Search for the cell housing the specified text and yield its (X, Y) center coordinate. 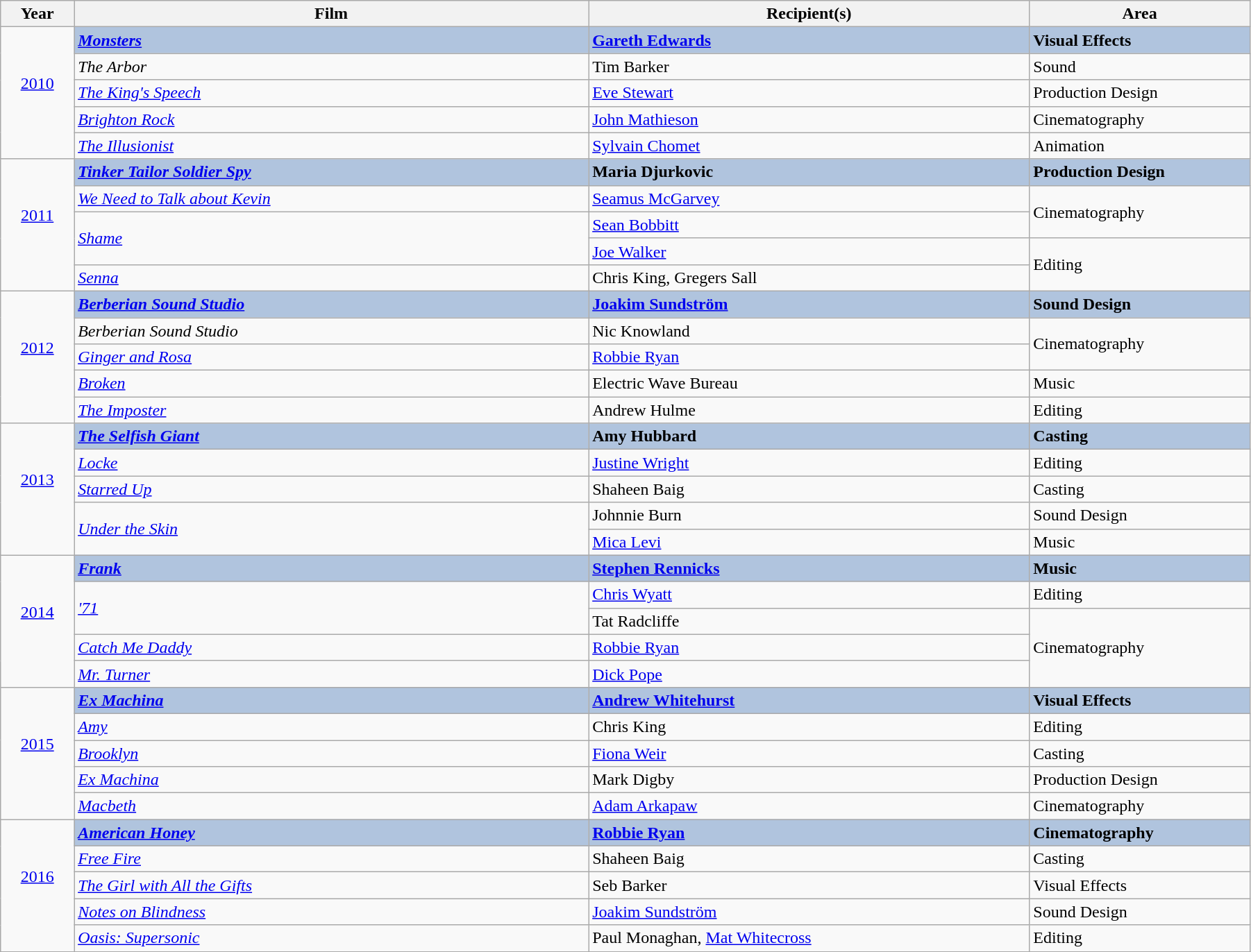
Adam Arkapaw (809, 806)
2014 (37, 621)
Tinker Tailor Soldier Spy (332, 172)
Electric Wave Bureau (809, 384)
Broken (332, 384)
Senna (332, 278)
Dick Pope (809, 674)
Amy Hubbard (809, 436)
American Honey (332, 833)
Seamus McGarvey (809, 198)
Monsters (332, 40)
Sylvain Chomet (809, 146)
Sean Bobbitt (809, 225)
2015 (37, 753)
Tim Barker (809, 67)
Tat Radcliffe (809, 621)
Andrew Whitehurst (809, 700)
Mr. Turner (332, 674)
Recipient(s) (809, 14)
2013 (37, 489)
Joe Walker (809, 251)
Free Fire (332, 859)
2010 (37, 93)
Year (37, 14)
Starred Up (332, 489)
The King's Speech (332, 93)
2011 (37, 225)
Macbeth (332, 806)
Film (332, 14)
Notes on Blindness (332, 912)
Catch Me Daddy (332, 647)
Andrew Hulme (809, 410)
Brooklyn (332, 753)
The Imposter (332, 410)
Seb Barker (809, 885)
Eve Stewart (809, 93)
We Need to Talk about Kevin (332, 198)
Shame (332, 238)
The Illusionist (332, 146)
Chris King, Gregers Sall (809, 278)
Animation (1140, 146)
The Girl with All the Gifts (332, 885)
Johnnie Burn (809, 516)
Under the Skin (332, 529)
'71 (332, 608)
Oasis: Supersonic (332, 938)
Stephen Rennicks (809, 568)
Amy (332, 726)
Gareth Edwards (809, 40)
Brighton Rock (332, 119)
Maria Djurkovic (809, 172)
Mark Digby (809, 780)
Fiona Weir (809, 753)
Chris Wyatt (809, 595)
Area (1140, 14)
Chris King (809, 726)
The Selfish Giant (332, 436)
John Mathieson (809, 119)
Locke (332, 463)
2012 (37, 357)
2016 (37, 885)
Sound (1140, 67)
Justine Wright (809, 463)
Ginger and Rosa (332, 357)
Frank (332, 568)
Paul Monaghan, Mat Whitecross (809, 938)
Mica Levi (809, 542)
The Arbor (332, 67)
Nic Knowland (809, 331)
